Pinpoint the cell where the given text exists, returning its (x, y) midpoint coordinate. 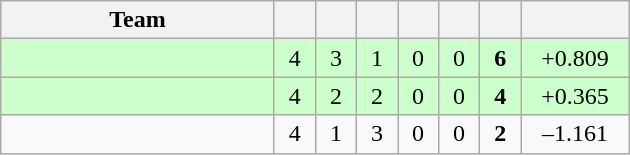
+0.365 (576, 96)
6 (500, 58)
+0.809 (576, 58)
–1.161 (576, 134)
Team (138, 20)
